Locate the cell with the specified text and output its [X, Y] center coordinate. 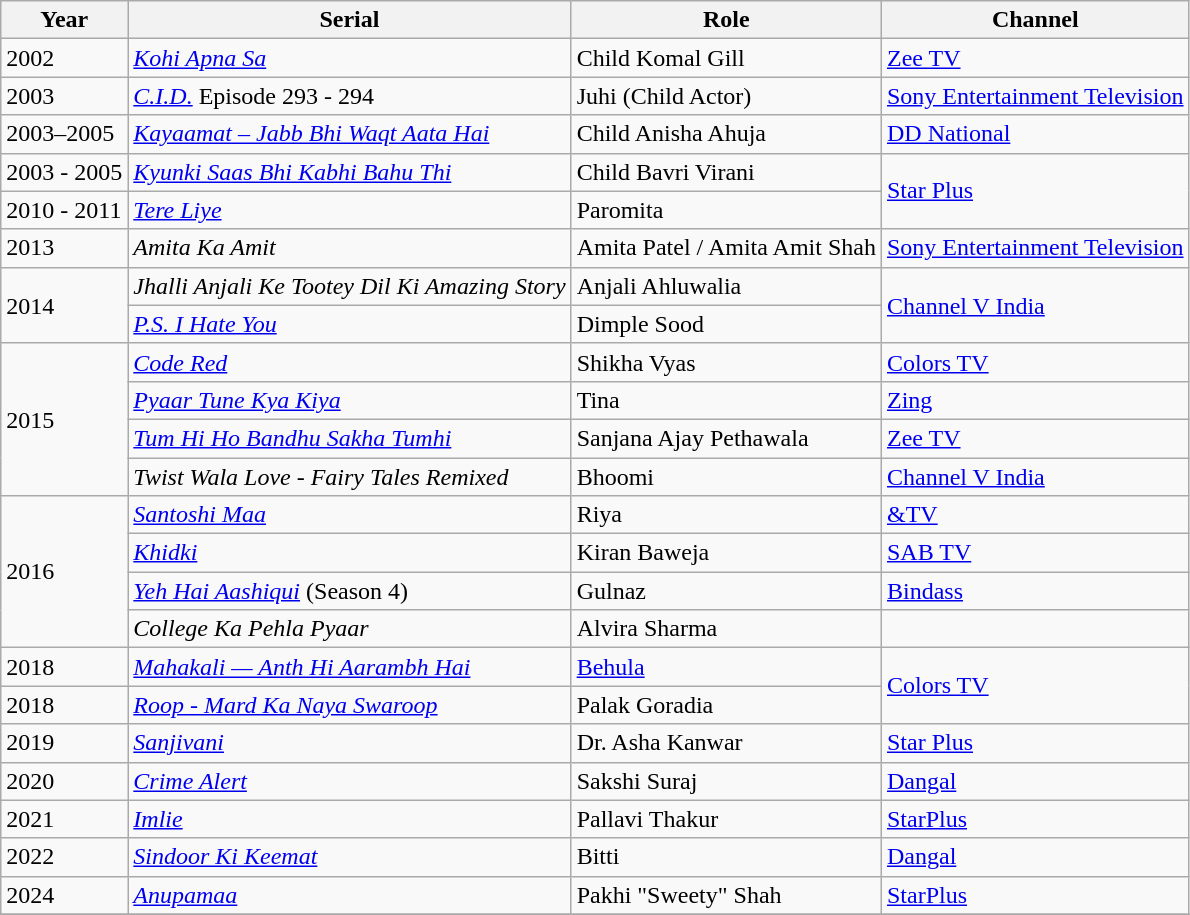
Kiran Baweja [726, 553]
DD National [1035, 134]
Tum Hi Ho Bandhu Sakha Tumhi [350, 438]
2015 [64, 419]
Palak Goradia [726, 705]
Tina [726, 400]
2021 [64, 819]
Sindoor Ki Keemat [350, 857]
Year [64, 20]
Amita Patel / Amita Amit Shah [726, 248]
Anupamaa [350, 895]
Kayaamat – Jabb Bhi Waqt Aata Hai [350, 134]
Khidki [350, 553]
Pakhi "Sweety" Shah [726, 895]
Child Bavri Virani [726, 172]
2003 - 2005 [64, 172]
Serial [350, 20]
C.I.D. Episode 293 - 294 [350, 96]
College Ka Pehla Pyaar [350, 629]
Behula [726, 667]
2010 - 2011 [64, 210]
Zing [1035, 400]
Child Komal Gill [726, 58]
Jhalli Anjali Ke Tootey Dil Ki Amazing Story [350, 286]
2003–2005 [64, 134]
Pyaar Tune Kya Kiya [350, 400]
Amita Ka Amit [350, 248]
Imlie [350, 819]
2020 [64, 781]
Paromita [726, 210]
Santoshi Maa [350, 515]
Child Anisha Ahuja [726, 134]
2002 [64, 58]
Pallavi Thakur [726, 819]
Alvira Sharma [726, 629]
Sakshi Suraj [726, 781]
Mahakali — Anth Hi Aarambh Hai [350, 667]
&TV [1035, 515]
Bindass [1035, 591]
Twist Wala Love - Fairy Tales Remixed [350, 477]
Riya [726, 515]
Shikha Vyas [726, 362]
Kohi Apna Sa [350, 58]
Tere Liye [350, 210]
2022 [64, 857]
Juhi (Child Actor) [726, 96]
2016 [64, 572]
Role [726, 20]
Bhoomi [726, 477]
2003 [64, 96]
Gulnaz [726, 591]
Yeh Hai Aashiqui (Season 4) [350, 591]
SAB TV [1035, 553]
2014 [64, 305]
Sanjana Ajay Pethawala [726, 438]
Sanjivani [350, 743]
Channel [1035, 20]
Crime Alert [350, 781]
Bitti [726, 857]
2024 [64, 895]
Kyunki Saas Bhi Kabhi Bahu Thi [350, 172]
Roop - Mard Ka Naya Swaroop [350, 705]
Dr. Asha Kanwar [726, 743]
Anjali Ahluwalia [726, 286]
P.S. I Hate You [350, 324]
2019 [64, 743]
Dimple Sood [726, 324]
2013 [64, 248]
Code Red [350, 362]
